From the cell containing the given text, extract its center point as [x, y] coordinate. 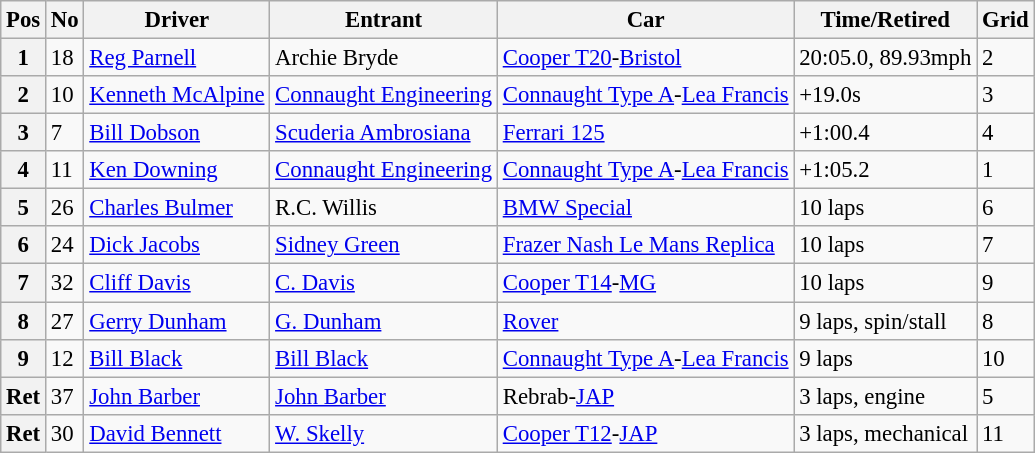
Kenneth McAlpine [177, 95]
27 [65, 321]
Reg Parnell [177, 58]
Driver [177, 20]
Gerry Dunham [177, 321]
18 [65, 58]
Dick Jacobs [177, 245]
9 laps [886, 358]
No [65, 20]
3 laps, engine [886, 396]
24 [65, 245]
9 laps, spin/stall [886, 321]
32 [65, 283]
26 [65, 208]
G. Dunham [384, 321]
Scuderia Ambrosiana [384, 133]
Rebrab-JAP [645, 396]
Car [645, 20]
Archie Bryde [384, 58]
BMW Special [645, 208]
30 [65, 433]
Charles Bulmer [177, 208]
Grid [1006, 20]
Ferrari 125 [645, 133]
Time/Retired [886, 20]
Frazer Nash Le Mans Replica [645, 245]
Cliff Davis [177, 283]
Bill Dobson [177, 133]
Sidney Green [384, 245]
+1:05.2 [886, 170]
Cooper T20-Bristol [645, 58]
W. Skelly [384, 433]
Pos [24, 20]
+19.0s [886, 95]
3 laps, mechanical [886, 433]
C. Davis [384, 283]
Cooper T14-MG [645, 283]
Cooper T12-JAP [645, 433]
David Bennett [177, 433]
+1:00.4 [886, 133]
37 [65, 396]
Ken Downing [177, 170]
Entrant [384, 20]
R.C. Willis [384, 208]
20:05.0, 89.93mph [886, 58]
12 [65, 358]
Rover [645, 321]
